Locate the cell with the specified text and output its [x, y] center coordinate. 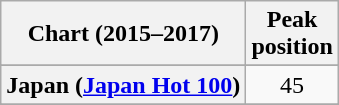
Peakposition [292, 34]
Chart (2015–2017) [124, 34]
Japan (Japan Hot 100) [124, 85]
45 [292, 85]
